Scan for the cell matching the given text and deliver its (x, y) coordinate at center. 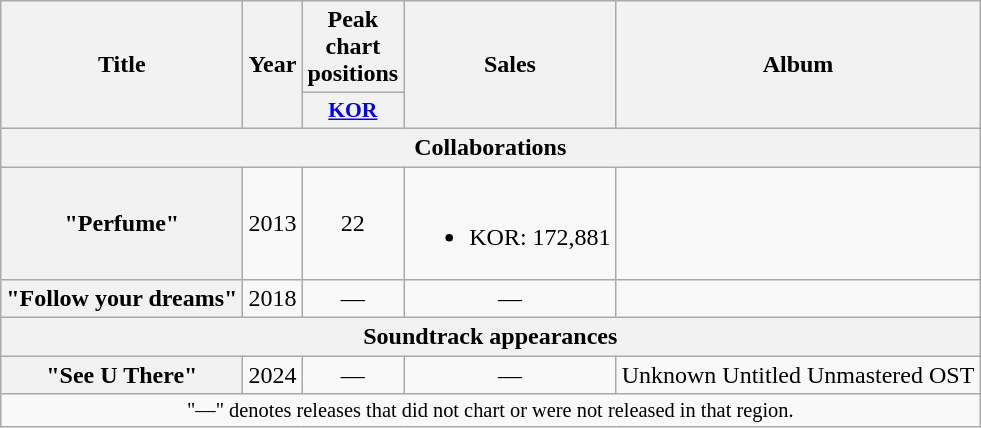
Unknown Untitled Unmastered OST (798, 375)
"See U There" (122, 375)
2018 (272, 299)
Title (122, 65)
"Perfume" (122, 222)
KOR: 172,881 (510, 222)
"Follow your dreams" (122, 299)
Soundtrack appearances (490, 337)
Year (272, 65)
KOR (353, 111)
22 (353, 222)
Album (798, 65)
Collaborations (490, 147)
2024 (272, 375)
"—" denotes releases that did not chart or were not released in that region. (490, 411)
2013 (272, 222)
Peak chart positions (353, 47)
Sales (510, 65)
